Locate the cell with the specified text and output its [x, y] center coordinate. 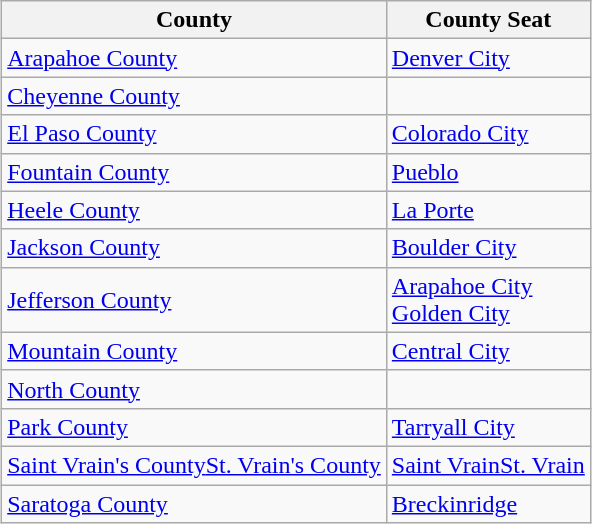
Breckinridge [488, 503]
Jefferson County [194, 300]
Arapahoe CityGolden City [488, 300]
Central City [488, 351]
Saint Vrain's CountySt. Vrain's County [194, 465]
County [194, 20]
Saint VrainSt. Vrain [488, 465]
Saratoga County [194, 503]
Fountain County [194, 172]
Denver City [488, 58]
Jackson County [194, 248]
Colorado City [488, 134]
La Porte [488, 210]
North County [194, 389]
Mountain County [194, 351]
Park County [194, 427]
Pueblo [488, 172]
Tarryall City [488, 427]
Boulder City [488, 248]
Cheyenne County [194, 96]
Heele County [194, 210]
El Paso County [194, 134]
County Seat [488, 20]
Arapahoe County [194, 58]
